From the cell containing the given text, extract its center point as (x, y) coordinate. 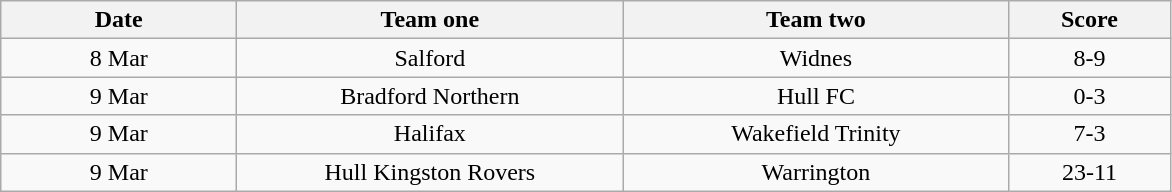
8 Mar (119, 58)
0-3 (1090, 96)
23-11 (1090, 172)
Bradford Northern (430, 96)
Hull FC (816, 96)
Date (119, 20)
Warrington (816, 172)
Hull Kingston Rovers (430, 172)
Halifax (430, 134)
7-3 (1090, 134)
Widnes (816, 58)
Salford (430, 58)
Score (1090, 20)
Team two (816, 20)
Wakefield Trinity (816, 134)
Team one (430, 20)
8-9 (1090, 58)
